Determine the (X, Y) coordinate at the center of the cell enclosing the given text.  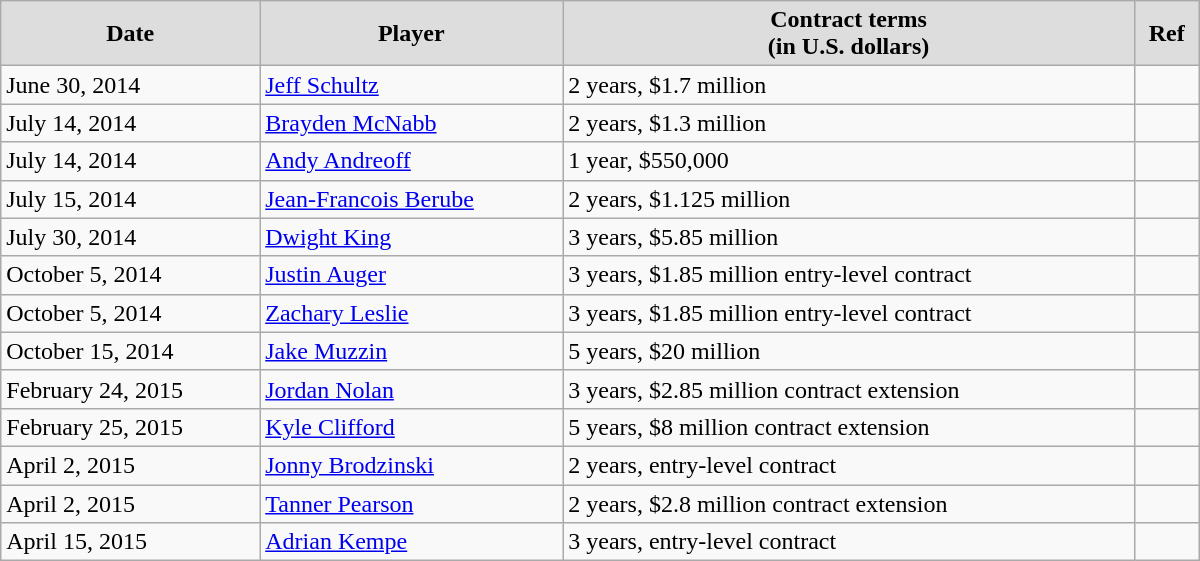
February 25, 2015 (130, 427)
October 15, 2014 (130, 351)
3 years, $2.85 million contract extension (849, 389)
July 30, 2014 (130, 237)
Contract terms(in U.S. dollars) (849, 34)
Jake Muzzin (412, 351)
April 15, 2015 (130, 542)
Player (412, 34)
2 years, $1.125 million (849, 199)
Jean-Francois Berube (412, 199)
Jordan Nolan (412, 389)
Jonny Brodzinski (412, 465)
Date (130, 34)
Zachary Leslie (412, 313)
2 years, entry-level contract (849, 465)
2 years, $2.8 million contract extension (849, 503)
February 24, 2015 (130, 389)
3 years, $5.85 million (849, 237)
Brayden McNabb (412, 123)
3 years, entry-level contract (849, 542)
Tanner Pearson (412, 503)
Kyle Clifford (412, 427)
Adrian Kempe (412, 542)
Andy Andreoff (412, 161)
Justin Auger (412, 275)
1 year, $550,000 (849, 161)
2 years, $1.3 million (849, 123)
Jeff Schultz (412, 85)
June 30, 2014 (130, 85)
Dwight King (412, 237)
5 years, $8 million contract extension (849, 427)
5 years, $20 million (849, 351)
Ref (1166, 34)
2 years, $1.7 million (849, 85)
July 15, 2014 (130, 199)
